Return (x, y) of the center of cell containing provided text 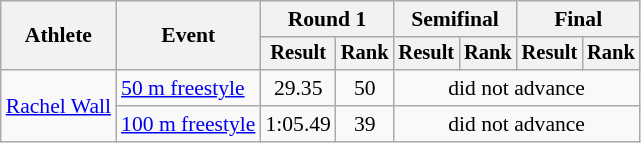
39 (365, 124)
50 m freestyle (188, 88)
Round 1 (326, 19)
Rachel Wall (58, 106)
Athlete (58, 36)
Final (578, 19)
Event (188, 36)
29.35 (298, 88)
100 m freestyle (188, 124)
1:05.49 (298, 124)
Semifinal (456, 19)
50 (365, 88)
